For the text-containing cell, return its midpoint in [x, y] coordinate format. 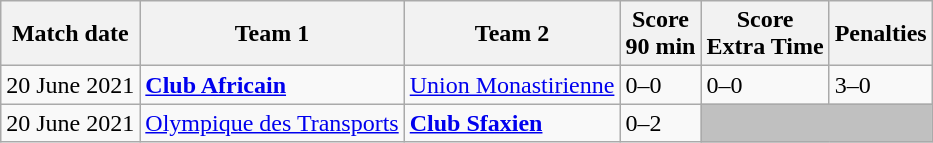
Olympique des Transports [272, 123]
Team 1 [272, 34]
Score90 min [660, 34]
Union Monastirienne [512, 85]
ScoreExtra Time [765, 34]
Match date [70, 34]
Team 2 [512, 34]
Club Sfaxien [512, 123]
0–2 [660, 123]
3–0 [880, 85]
Club Africain [272, 85]
Penalties [880, 34]
